Capture the cell that displays the provided text and extract its (x, y) central coordinate. 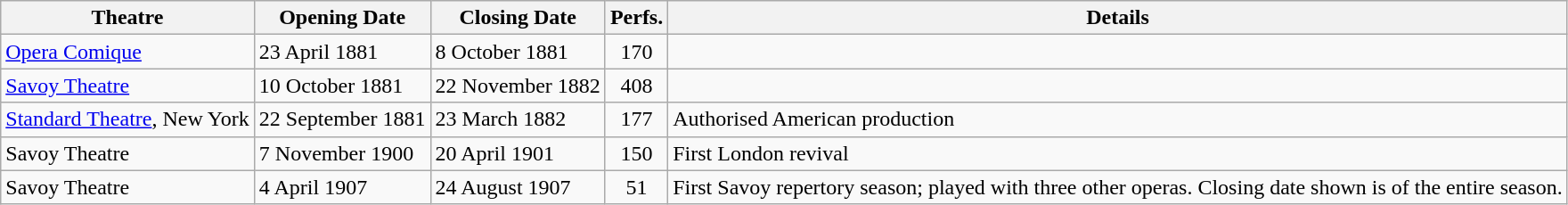
Closing Date (518, 18)
23 April 1881 (342, 52)
150 (636, 153)
408 (636, 86)
22 November 1882 (518, 86)
Opera Comique (128, 52)
170 (636, 52)
20 April 1901 (518, 153)
Details (1118, 18)
7 November 1900 (342, 153)
Authorised American production (1118, 119)
22 September 1881 (342, 119)
51 (636, 187)
10 October 1881 (342, 86)
4 April 1907 (342, 187)
First London revival (1118, 153)
177 (636, 119)
Opening Date (342, 18)
Standard Theatre, New York (128, 119)
8 October 1881 (518, 52)
Theatre (128, 18)
First Savoy repertory season; played with three other operas. Closing date shown is of the entire season. (1118, 187)
24 August 1907 (518, 187)
23 March 1882 (518, 119)
Perfs. (636, 18)
